Return [X, Y] of the center of cell containing provided text 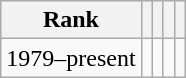
Rank [71, 20]
1979–present [71, 58]
